Locate the cell with the specified text and output its [X, Y] center coordinate. 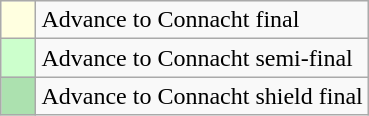
Advance to Connacht shield final [202, 96]
Advance to Connacht final [202, 20]
Advance to Connacht semi-final [202, 58]
